Find where the given text appears and provide that cell's center as (X, Y) coordinate. 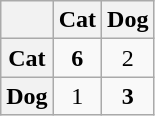
3 (128, 96)
1 (77, 96)
2 (128, 58)
6 (77, 58)
